For the text-containing cell, return its midpoint in (x, y) coordinate format. 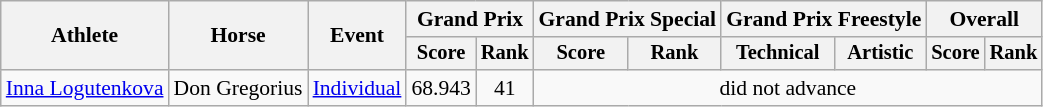
Don Gregorius (238, 88)
Individual (358, 88)
Horse (238, 36)
Artistic (880, 54)
Grand Prix (470, 19)
Grand Prix Freestyle (824, 19)
Athlete (85, 36)
Technical (778, 54)
68.943 (440, 88)
Overall (984, 19)
Inna Logutenkova (85, 88)
did not advance (788, 88)
Event (358, 36)
41 (505, 88)
Grand Prix Special (628, 19)
